From the cell containing the given text, extract its center point as [x, y] coordinate. 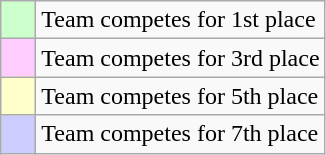
Team competes for 7th place [180, 134]
Team competes for 3rd place [180, 58]
Team competes for 1st place [180, 20]
Team competes for 5th place [180, 96]
